Locate the cell with the specified text and output its (X, Y) center coordinate. 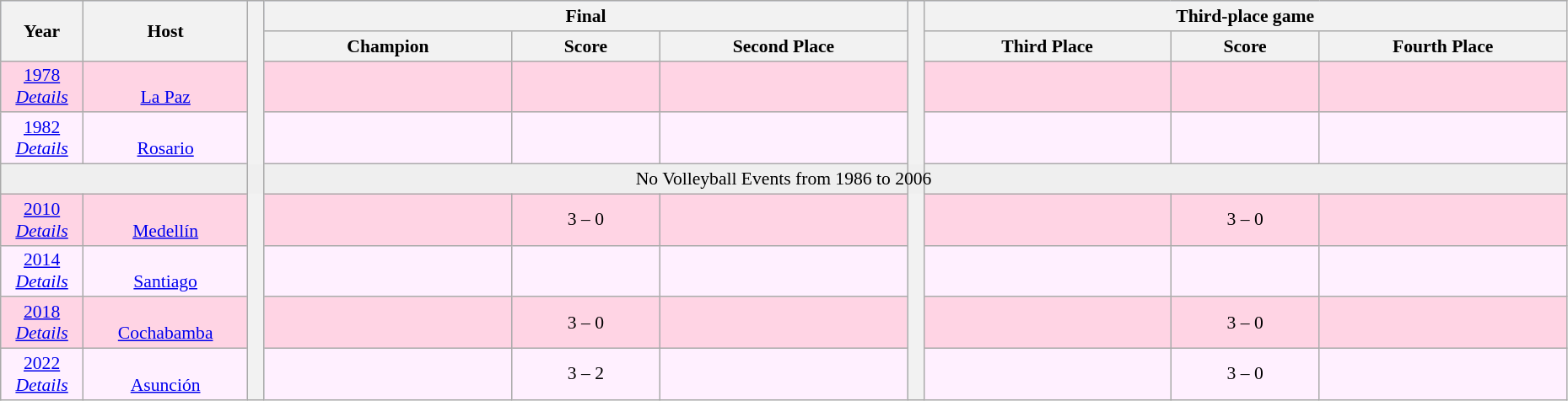
Second Place (783, 46)
Year (42, 30)
Santiago (165, 271)
La Paz (165, 86)
2022 Details (42, 374)
Cochabamba (165, 323)
Asunción (165, 374)
Third Place (1048, 46)
Rosario (165, 138)
Host (165, 30)
2010 Details (42, 219)
Medellín (165, 219)
3 – 2 (586, 374)
Fourth Place (1442, 46)
2018 Details (42, 323)
Third-place game (1245, 16)
No Volleyball Events from 1986 to 2006 (784, 179)
Champion (388, 46)
Final (585, 16)
2014 Details (42, 271)
1978 Details (42, 86)
1982 Details (42, 138)
